Output the [x, y] coordinate of the center of the cell containing the given text.  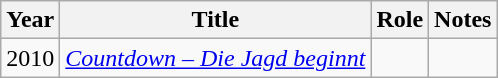
Countdown – Die Jagd beginnt [216, 58]
Notes [463, 20]
Title [216, 20]
Year [30, 20]
Role [400, 20]
2010 [30, 58]
